From the cell containing the given text, extract its center point as [x, y] coordinate. 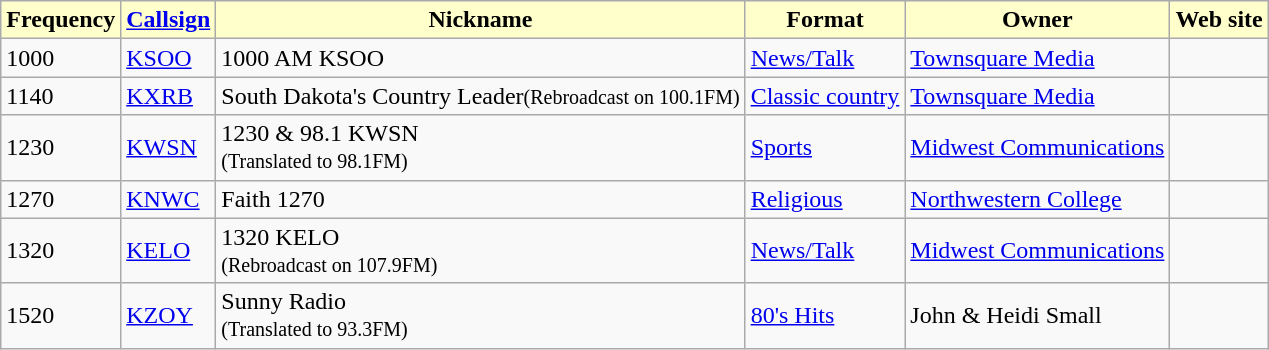
1320 [61, 250]
1520 [61, 316]
Frequency [61, 20]
1230 & 98.1 KWSN(Translated to 98.1FM) [480, 148]
Callsign [168, 20]
Format [825, 20]
1140 [61, 96]
Northwestern College [1038, 199]
KWSN [168, 148]
KELO [168, 250]
John & Heidi Small [1038, 316]
KZOY [168, 316]
KXRB [168, 96]
Owner [1038, 20]
1270 [61, 199]
Web site [1219, 20]
KNWC [168, 199]
1000 AM KSOO [480, 58]
Sports [825, 148]
Nickname [480, 20]
Faith 1270 [480, 199]
KSOO [168, 58]
1000 [61, 58]
Religious [825, 199]
1230 [61, 148]
South Dakota's Country Leader(Rebroadcast on 100.1FM) [480, 96]
1320 KELO(Rebroadcast on 107.9FM) [480, 250]
80's Hits [825, 316]
Sunny Radio(Translated to 93.3FM) [480, 316]
Classic country [825, 96]
